Output the (x, y) coordinate of the center of the cell containing the given text.  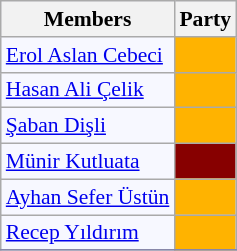
Hasan Ali Çelik (88, 90)
Members (88, 19)
Recep Yıldırım (88, 233)
Şaban Dişli (88, 126)
Erol Aslan Cebeci (88, 55)
Ayhan Sefer Üstün (88, 197)
Party (205, 19)
Münir Kutluata (88, 162)
